Capture the cell that displays the provided text and extract its [X, Y] central coordinate. 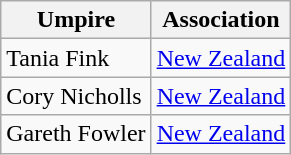
Association [221, 20]
Gareth Fowler [76, 134]
Umpire [76, 20]
Cory Nicholls [76, 96]
Tania Fink [76, 58]
